Output the [X, Y] coordinate of the center of the cell containing the given text.  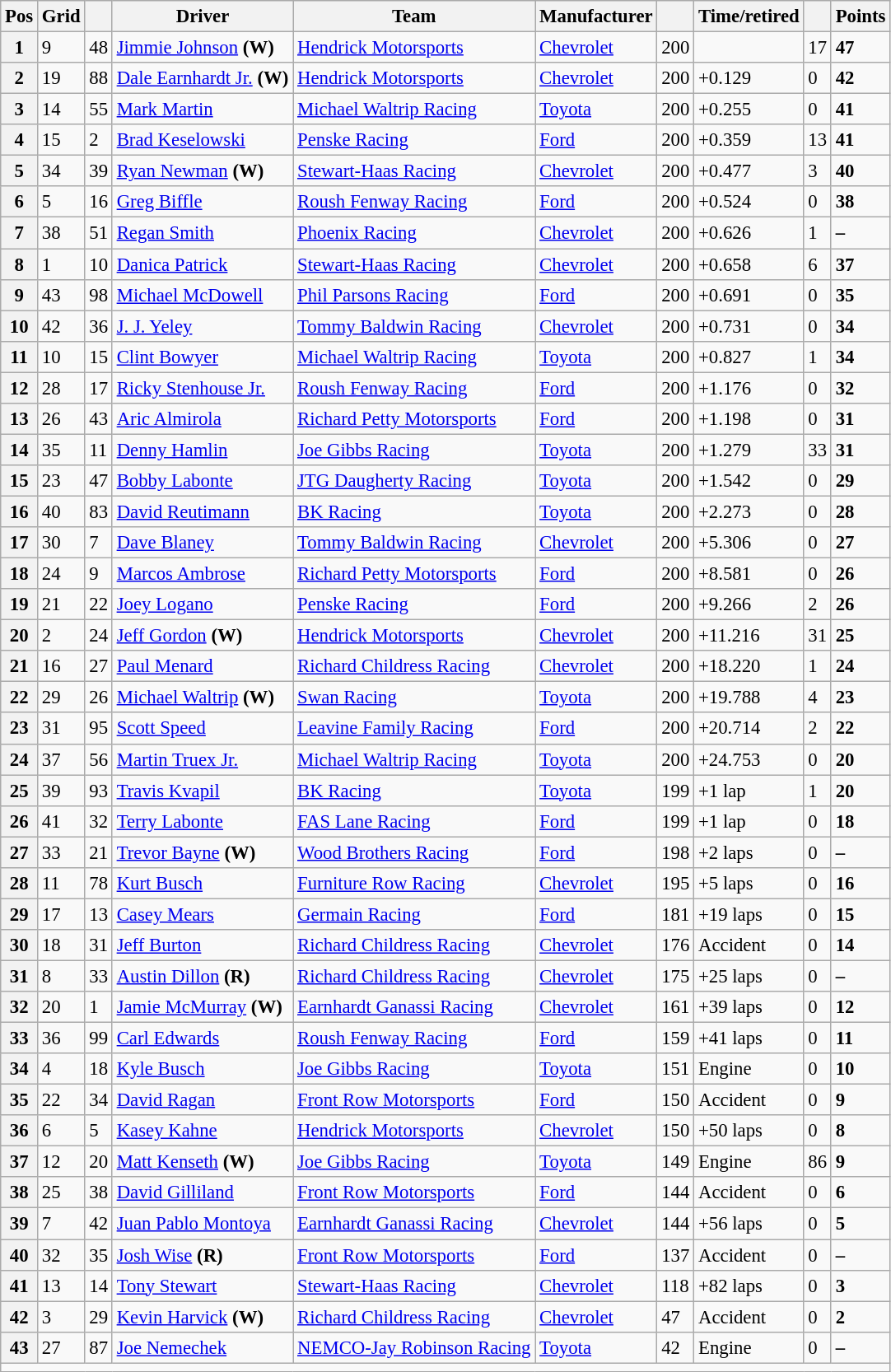
86 [817, 1162]
Josh Wise (R) [203, 1255]
Ryan Newman (W) [203, 171]
Carl Edwards [203, 1038]
+0.827 [749, 357]
149 [675, 1162]
Swan Racing [414, 698]
+2 laps [749, 852]
+19.788 [749, 698]
Kasey Kahne [203, 1131]
+0.691 [749, 295]
Trevor Bayne (W) [203, 852]
118 [675, 1286]
David Reutimann [203, 511]
Kyle Busch [203, 1069]
Joe Nemechek [203, 1347]
Terry Labonte [203, 821]
David Gilliland [203, 1193]
+0.129 [749, 78]
151 [675, 1069]
+20.714 [749, 729]
Travis Kvapil [203, 791]
Team [414, 16]
Mark Martin [203, 110]
Points [860, 16]
Furniture Row Racing [414, 884]
99 [99, 1038]
+1.198 [749, 419]
+2.273 [749, 511]
Michael Waltrip (W) [203, 698]
FAS Lane Racing [414, 821]
Phoenix Racing [414, 233]
Pos [20, 16]
Joey Logano [203, 604]
Germain Racing [414, 914]
+1.279 [749, 450]
+0.731 [749, 326]
Michael McDowell [203, 295]
95 [99, 729]
+24.753 [749, 759]
83 [99, 511]
+25 laps [749, 976]
NEMCO-Jay Robinson Racing [414, 1347]
Greg Biffle [203, 202]
Leavine Family Racing [414, 729]
Bobby Labonte [203, 481]
Danica Patrick [203, 264]
51 [99, 233]
Tony Stewart [203, 1286]
Manufacturer [596, 16]
78 [99, 884]
Martin Truex Jr. [203, 759]
+0.359 [749, 140]
161 [675, 1007]
Kevin Harvick (W) [203, 1317]
195 [675, 884]
+1.542 [749, 481]
+82 laps [749, 1286]
Phil Parsons Racing [414, 295]
175 [675, 976]
Denny Hamlin [203, 450]
48 [99, 48]
Dale Earnhardt Jr. (W) [203, 78]
+50 laps [749, 1131]
176 [675, 945]
137 [675, 1255]
+11.216 [749, 636]
+5.306 [749, 543]
+0.658 [749, 264]
Wood Brothers Racing [414, 852]
+9.266 [749, 604]
159 [675, 1038]
+8.581 [749, 574]
+39 laps [749, 1007]
+56 laps [749, 1224]
+0.255 [749, 110]
Juan Pablo Montoya [203, 1224]
Grid [61, 16]
198 [675, 852]
+19 laps [749, 914]
Jeff Burton [203, 945]
J. J. Yeley [203, 326]
Driver [203, 16]
+41 laps [749, 1038]
Kurt Busch [203, 884]
Jamie McMurray (W) [203, 1007]
88 [99, 78]
56 [99, 759]
93 [99, 791]
+1.176 [749, 388]
+0.477 [749, 171]
Clint Bowyer [203, 357]
+18.220 [749, 666]
Marcos Ambrose [203, 574]
181 [675, 914]
Paul Menard [203, 666]
Casey Mears [203, 914]
Time/retired [749, 16]
Dave Blaney [203, 543]
Scott Speed [203, 729]
Austin Dillon (R) [203, 976]
Regan Smith [203, 233]
JTG Daugherty Racing [414, 481]
Jeff Gordon (W) [203, 636]
+0.626 [749, 233]
Matt Kenseth (W) [203, 1162]
David Ragan [203, 1100]
Jimmie Johnson (W) [203, 48]
Aric Almirola [203, 419]
Brad Keselowski [203, 140]
+0.524 [749, 202]
+5 laps [749, 884]
98 [99, 295]
55 [99, 110]
Ricky Stenhouse Jr. [203, 388]
87 [99, 1347]
